Capture the cell that displays the provided text and extract its [X, Y] central coordinate. 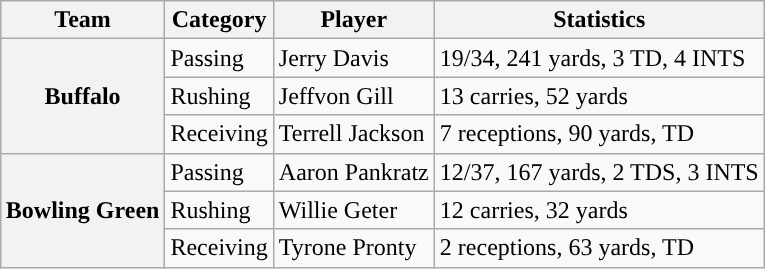
Aaron Pankratz [354, 172]
Jeffvon Gill [354, 96]
Buffalo [82, 96]
13 carries, 52 yards [599, 96]
Bowling Green [82, 210]
12/37, 167 yards, 2 TDS, 3 INTS [599, 172]
2 receptions, 63 yards, TD [599, 248]
Jerry Davis [354, 58]
12 carries, 32 yards [599, 210]
Team [82, 20]
Player [354, 20]
Terrell Jackson [354, 134]
7 receptions, 90 yards, TD [599, 134]
Willie Geter [354, 210]
19/34, 241 yards, 3 TD, 4 INTS [599, 58]
Tyrone Pronty [354, 248]
Statistics [599, 20]
Category [219, 20]
